Scan for the cell matching the given text and deliver its [x, y] coordinate at center. 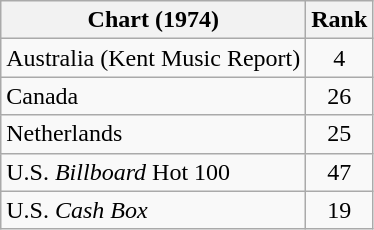
U.S. Billboard Hot 100 [154, 172]
Netherlands [154, 134]
U.S. Cash Box [154, 210]
4 [340, 58]
26 [340, 96]
Australia (Kent Music Report) [154, 58]
25 [340, 134]
Chart (1974) [154, 20]
47 [340, 172]
Canada [154, 96]
19 [340, 210]
Rank [340, 20]
